Determine the (x, y) coordinate at the center of the cell enclosing the given text.  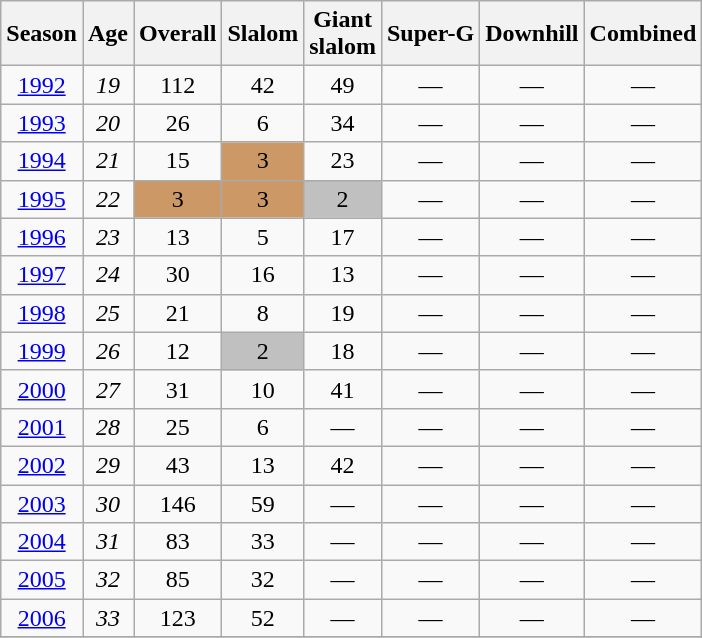
52 (263, 618)
1994 (42, 161)
41 (343, 389)
112 (178, 85)
43 (178, 465)
146 (178, 503)
Overall (178, 34)
29 (108, 465)
16 (263, 275)
85 (178, 580)
34 (343, 123)
12 (178, 351)
17 (343, 237)
18 (343, 351)
1992 (42, 85)
2001 (42, 427)
83 (178, 542)
Age (108, 34)
Super-G (430, 34)
1999 (42, 351)
2006 (42, 618)
1993 (42, 123)
2003 (42, 503)
Slalom (263, 34)
1998 (42, 313)
123 (178, 618)
5 (263, 237)
Giantslalom (343, 34)
27 (108, 389)
Season (42, 34)
1995 (42, 199)
1996 (42, 237)
1997 (42, 275)
10 (263, 389)
Combined (643, 34)
2002 (42, 465)
2005 (42, 580)
20 (108, 123)
49 (343, 85)
22 (108, 199)
28 (108, 427)
Downhill (532, 34)
2000 (42, 389)
24 (108, 275)
59 (263, 503)
15 (178, 161)
8 (263, 313)
2004 (42, 542)
